Locate the cell with the specified text and output its (X, Y) center coordinate. 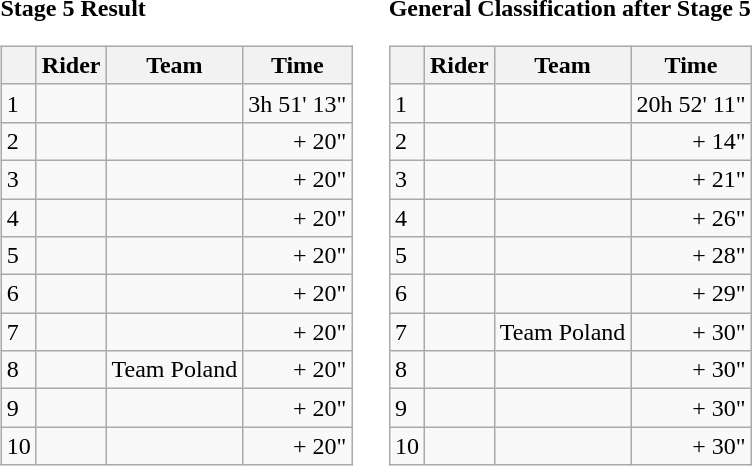
+ 28" (691, 256)
3h 51' 13" (298, 103)
+ 26" (691, 217)
+ 21" (691, 179)
+ 14" (691, 141)
20h 52' 11" (691, 103)
+ 29" (691, 294)
